Return [X, Y] of the center of cell containing provided text 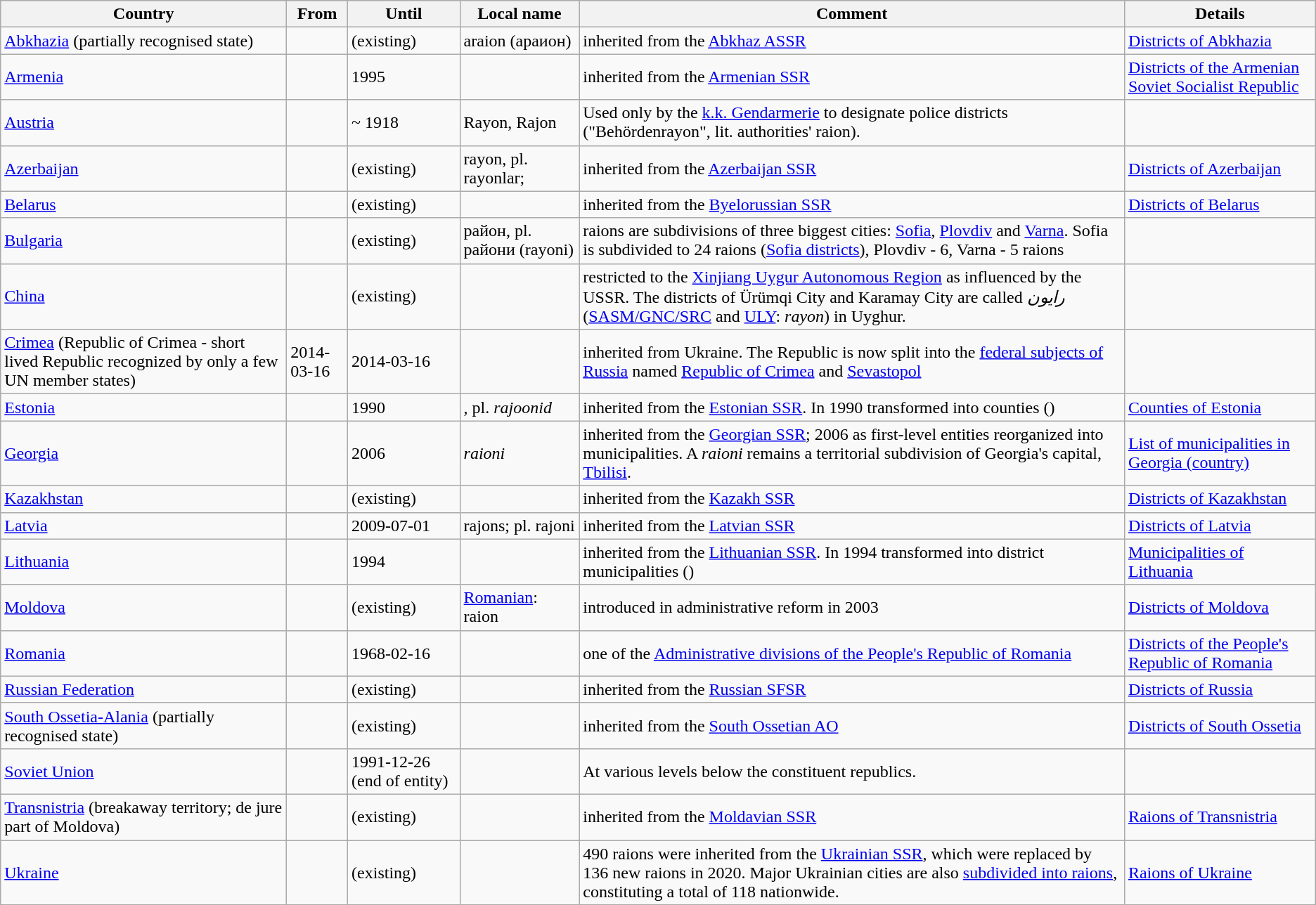
Raions of Ukraine [1220, 873]
Belarus [143, 204]
Romanian: raion [520, 607]
inherited from the Byelorussian SSR [852, 204]
Districts of Belarus [1220, 204]
raioni [520, 453]
1994 [404, 562]
Raions of Transnistria [1220, 816]
one of the Administrative divisions of the People's Republic of Romania [852, 653]
South Ossetia-Alania (partially recognised state) [143, 725]
~ 1918 [404, 122]
Georgia [143, 453]
1968-02-16 [404, 653]
Districts of Azerbaijan [1220, 169]
Kazakhstan [143, 499]
Crimea (Republic of Crimea - short lived Republic recognized by only a few UN member states) [143, 362]
1990 [404, 408]
inherited from the Moldavian SSR [852, 816]
Soviet Union [143, 771]
rayon, pl. rayonlar; [520, 169]
Districts of Abkhazia [1220, 41]
Counties of Estonia [1220, 408]
район, pl. райони (rayoni) [520, 240]
, pl. rajoonid [520, 408]
Districts of South Ossetia [1220, 725]
inherited from the Kazakh SSR [852, 499]
Used only by the k.k. Gendarmerie to designate police districts ("Behördenrayon", lit. authorities' raion). [852, 122]
Ukraine [143, 873]
inherited from the Lithuanian SSR. In 1994 transformed into district municipalities () [852, 562]
1991-12-26 (end of entity) [404, 771]
Districts of the People's Republic of Romania [1220, 653]
Local name [520, 14]
inherited from Ukraine. The Republic is now split into the federal subjects of Russia named Republic of Crimea and Sevastopol [852, 362]
Country [143, 14]
inherited from the South Ossetian AO [852, 725]
inherited from the Azerbaijan SSR [852, 169]
inherited from the Latvian SSR [852, 526]
Districts of Latvia [1220, 526]
1995 [404, 77]
Estonia [143, 408]
List of municipalities in Georgia (country) [1220, 453]
Armenia [143, 77]
Latvia [143, 526]
Transnistria (breakaway territory; de jure part of Moldova) [143, 816]
Romania [143, 653]
Districts of Kazakhstan [1220, 499]
Districts of Moldova [1220, 607]
China [143, 297]
Until [404, 14]
2009-07-01 [404, 526]
Comment [852, 14]
Azerbaijan [143, 169]
rajons; pl. rajoni [520, 526]
Austria [143, 122]
Abkhazia (partially recognised state) [143, 41]
Moldova [143, 607]
Municipalities of Lithuania [1220, 562]
araion (араион) [520, 41]
inherited from the Abkhaz ASSR [852, 41]
2006 [404, 453]
Bulgaria [143, 240]
At various levels below the constituent republics. [852, 771]
inherited from the Estonian SSR. In 1990 transformed into counties () [852, 408]
Rayon, Rajon [520, 122]
inherited from the Russian SFSR [852, 689]
Details [1220, 14]
Russian Federation [143, 689]
From [318, 14]
Districts of the Armenian Soviet Socialist Republic [1220, 77]
inherited from the Armenian SSR [852, 77]
Lithuania [143, 562]
introduced in administrative reform in 2003 [852, 607]
Districts of Russia [1220, 689]
